Provide the [X, Y] coordinate of the cell's center where the given text is located.  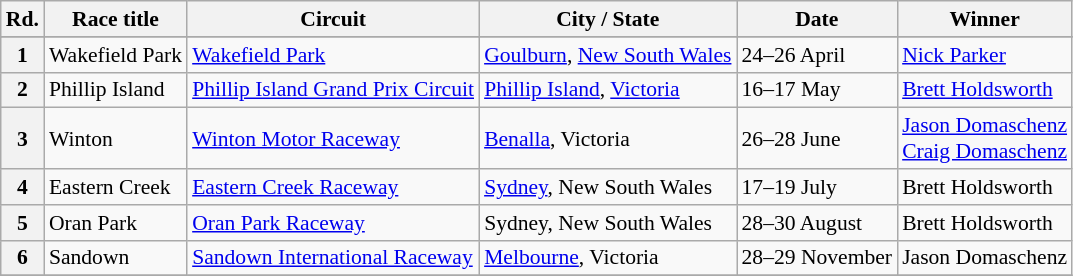
Oran Park Raceway [333, 223]
3 [22, 138]
28–29 November [816, 258]
Oran Park [116, 223]
Jason DomaschenzCraig Domaschenz [984, 138]
Circuit [333, 19]
Rd. [22, 19]
Jason Domaschenz [984, 258]
5 [22, 223]
Goulburn, New South Wales [608, 55]
Phillip Island Grand Prix Circuit [333, 90]
Eastern Creek Raceway [333, 187]
Sandown International Raceway [333, 258]
Phillip Island [116, 90]
City / State [608, 19]
Sandown [116, 258]
Nick Parker [984, 55]
16–17 May [816, 90]
26–28 June [816, 138]
Eastern Creek [116, 187]
Winton [116, 138]
Melbourne, Victoria [608, 258]
2 [22, 90]
Date [816, 19]
Phillip Island, Victoria [608, 90]
Benalla, Victoria [608, 138]
17–19 July [816, 187]
28–30 August [816, 223]
6 [22, 258]
24–26 April [816, 55]
Winton Motor Raceway [333, 138]
Winner [984, 19]
Race title [116, 19]
4 [22, 187]
1 [22, 55]
